Provide the (X, Y) coordinate of the cell's center where the given text is located.  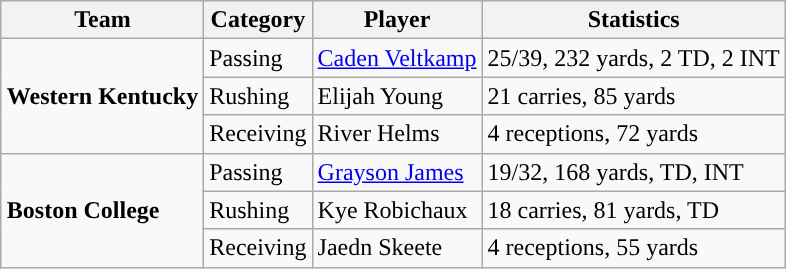
River Helms (397, 134)
Grayson James (397, 172)
Caden Veltkamp (397, 58)
Player (397, 20)
Boston College (102, 210)
Western Kentucky (102, 96)
Statistics (634, 20)
4 receptions, 72 yards (634, 134)
Kye Robichaux (397, 210)
Jaedn Skeete (397, 248)
18 carries, 81 yards, TD (634, 210)
19/32, 168 yards, TD, INT (634, 172)
25/39, 232 yards, 2 TD, 2 INT (634, 58)
21 carries, 85 yards (634, 96)
4 receptions, 55 yards (634, 248)
Category (258, 20)
Elijah Young (397, 96)
Team (102, 20)
